From the cell containing the given text, extract its center point as [X, Y] coordinate. 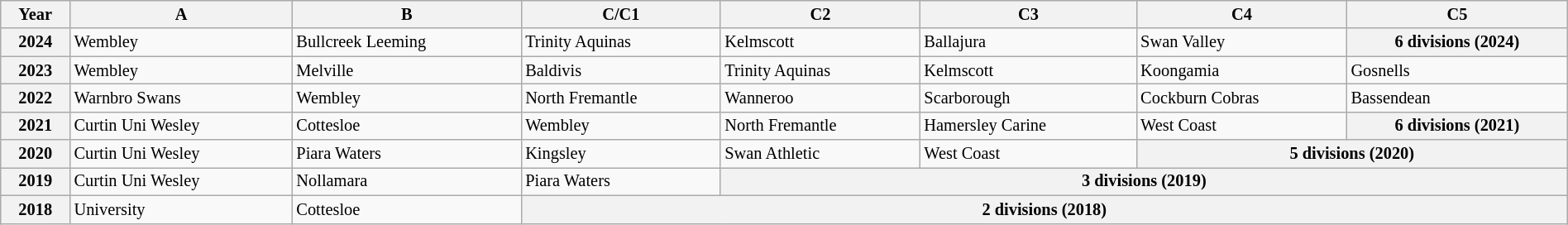
6 divisions (2021) [1457, 126]
2019 [36, 181]
C4 [1241, 14]
University [182, 209]
C5 [1457, 14]
Nollamara [407, 181]
Bassendean [1457, 98]
5 divisions (2020) [1351, 154]
Hamersley Carine [1029, 126]
Kingsley [620, 154]
Koongamia [1241, 70]
Year [36, 14]
2022 [36, 98]
2 divisions (2018) [1044, 209]
A [182, 14]
Swan Athletic [820, 154]
Baldivis [620, 70]
C/C1 [620, 14]
3 divisions (2019) [1144, 181]
2021 [36, 126]
2018 [36, 209]
C2 [820, 14]
B [407, 14]
2023 [36, 70]
Warnbro Swans [182, 98]
Scarborough [1029, 98]
2024 [36, 42]
C3 [1029, 14]
Ballajura [1029, 42]
Cockburn Cobras [1241, 98]
Melville [407, 70]
Bullcreek Leeming [407, 42]
Swan Valley [1241, 42]
Gosnells [1457, 70]
6 divisions (2024) [1457, 42]
Wanneroo [820, 98]
2020 [36, 154]
